Search for the cell housing the specified text and yield its (X, Y) center coordinate. 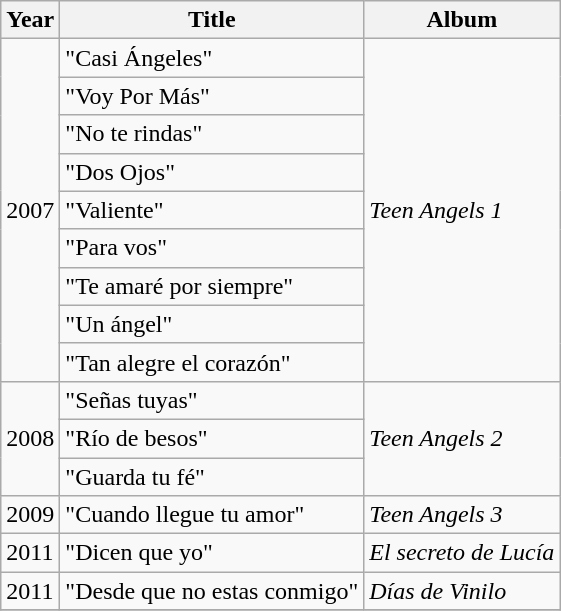
2009 (30, 515)
"Valiente" (212, 210)
Teen Angels 1 (462, 210)
Album (462, 20)
"Dicen que yo" (212, 553)
2007 (30, 210)
"Para vos" (212, 248)
Year (30, 20)
"Te amaré por siempre" (212, 286)
Teen Angels 3 (462, 515)
"Casi Ángeles" (212, 58)
"Río de besos" (212, 438)
El secreto de Lucía (462, 553)
Teen Angels 2 (462, 438)
"Un ángel" (212, 324)
"Tan alegre el corazón" (212, 362)
"Cuando llegue tu amor" (212, 515)
"Dos Ojos" (212, 172)
2008 (30, 438)
"Señas tuyas" (212, 400)
"Voy Por Más" (212, 96)
"Desde que no estas conmigo" (212, 591)
Title (212, 20)
Días de Vinilo (462, 591)
"No te rindas" (212, 134)
"Guarda tu fé" (212, 477)
